Return the (X, Y) coordinate for the center point of the cell that contains the specified text.  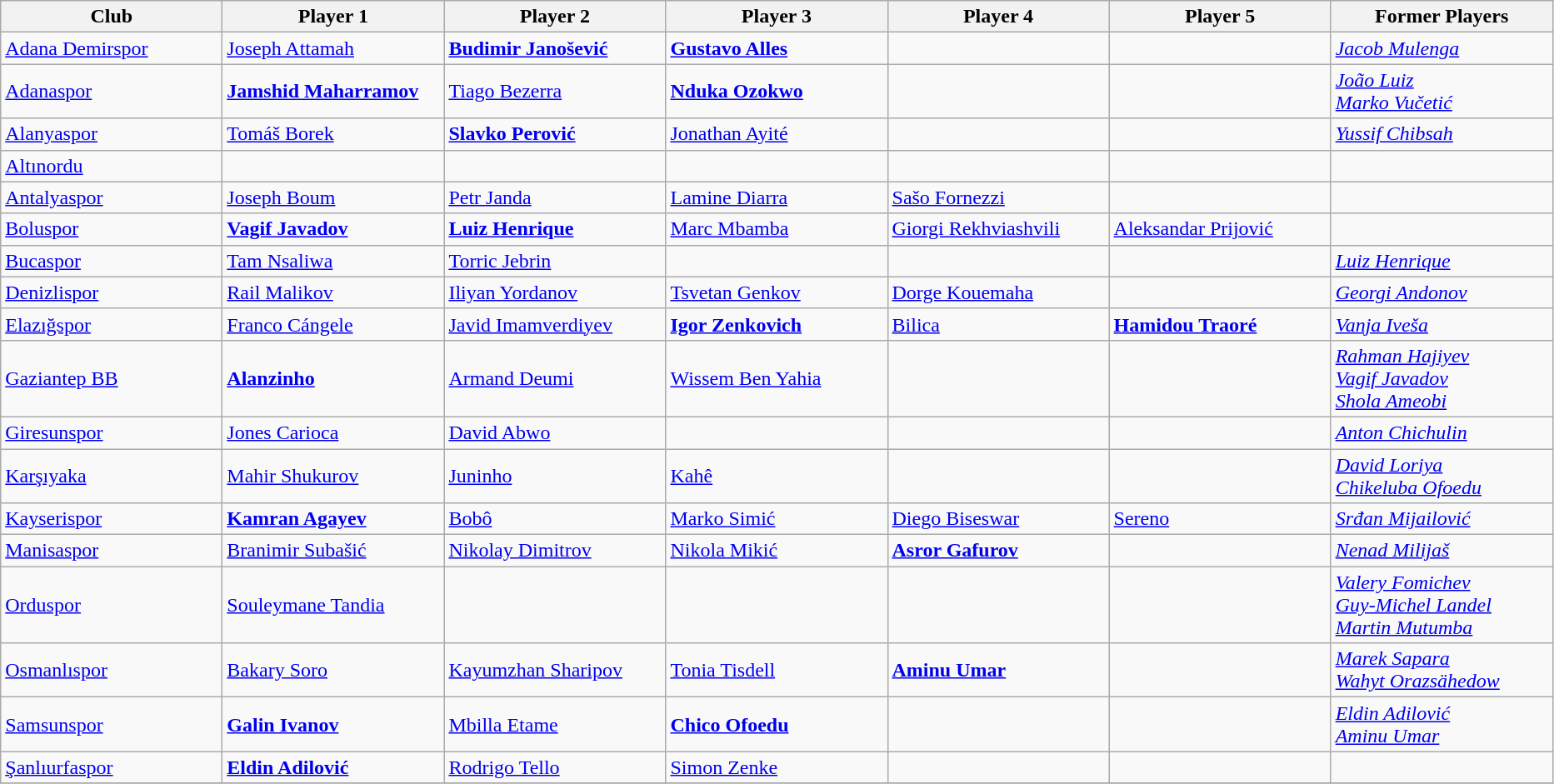
Joseph Boum (333, 197)
Vagif Javadov (333, 229)
Eldin Adilović (333, 767)
Marek Sapara Wahyt Orazsähedow (1442, 670)
Osmanlıspor (112, 670)
Bilica (998, 324)
Yussif Chibsah (1442, 134)
Tonia Tisdell (777, 670)
Nenad Milijaš (1442, 551)
Srđan Mijailović (1442, 519)
Karşıyaka (112, 475)
Budimir Janošević (555, 48)
Tomáš Borek (333, 134)
Branimir Subašić (333, 551)
Aminu Umar (998, 670)
Wissem Ben Yahia (777, 378)
Asror Gafurov (998, 551)
Manisaspor (112, 551)
Rahman Hajiyev Vagif Javadov Shola Ameobi (1442, 378)
Petr Janda (555, 197)
Simon Zenke (777, 767)
Dorge Kouemaha (998, 292)
Denizlispor (112, 292)
Javid Imamverdiyev (555, 324)
Sereno (1220, 519)
Sašo Fornezzi (998, 197)
Nikolay Dimitrov (555, 551)
Antalyaspor (112, 197)
Bucaspor (112, 261)
Rail Malikov (333, 292)
Diego Biseswar (998, 519)
Club (112, 17)
Franco Cángele (333, 324)
Jonathan Ayité (777, 134)
Joseph Attamah (333, 48)
Rodrigo Tello (555, 767)
Player 4 (998, 17)
Giresunspor (112, 432)
Hamidou Traoré (1220, 324)
Anton Chichulin (1442, 432)
Slavko Perović (555, 134)
Igor Zenkovich (777, 324)
Player 1 (333, 17)
Aleksandar Prijović (1220, 229)
Kamran Agayev (333, 519)
Chico Ofoedu (777, 725)
Kayumzhan Sharipov (555, 670)
Kayserispor (112, 519)
Samsunspor (112, 725)
Şanlıurfaspor (112, 767)
Boluspor (112, 229)
Jacob Mulenga (1442, 48)
Mbilla Etame (555, 725)
David Loriya Chikeluba Ofoedu (1442, 475)
Nduka Ozokwo (777, 92)
Bakary Soro (333, 670)
Player 5 (1220, 17)
Player 2 (555, 17)
Nikola Mikić (777, 551)
Kahê (777, 475)
Tam Nsaliwa (333, 261)
Torric Jebrin (555, 261)
Souleymane Tandia (333, 605)
David Abwo (555, 432)
Gaziantep BB (112, 378)
Tiago Bezerra (555, 92)
Armand Deumi (555, 378)
Elazığspor (112, 324)
Alanyaspor (112, 134)
Marko Simić (777, 519)
Player 3 (777, 17)
Adana Demirspor (112, 48)
Giorgi Rekhviashvili (998, 229)
Marc Mbamba (777, 229)
Altınordu (112, 166)
Jamshid Maharramov (333, 92)
Mahir Shukurov (333, 475)
Gustavo Alles (777, 48)
Tsvetan Genkov (777, 292)
Former Players (1442, 17)
Orduspor (112, 605)
Galin Ivanov (333, 725)
Vanja Iveša (1442, 324)
João Luiz Marko Vučetić (1442, 92)
Alanzinho (333, 378)
Eldin Adilović Aminu Umar (1442, 725)
Iliyan Yordanov (555, 292)
Juninho (555, 475)
Adanaspor (112, 92)
Bobô (555, 519)
Valery Fomichev Guy-Michel Landel Martin Mutumba (1442, 605)
Lamine Diarra (777, 197)
Jones Carioca (333, 432)
Georgi Andonov (1442, 292)
